Detect which cell encompasses the target text, then output its [x, y] center coordinate. 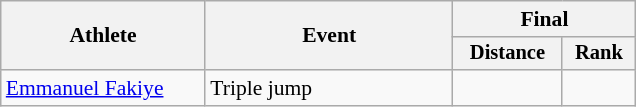
Athlete [104, 36]
Triple jump [329, 88]
Rank [599, 54]
Final [544, 19]
Event [329, 36]
Distance [508, 54]
Emmanuel Fakiye [104, 88]
